Find where the given text appears and provide that cell's center as (X, Y) coordinate. 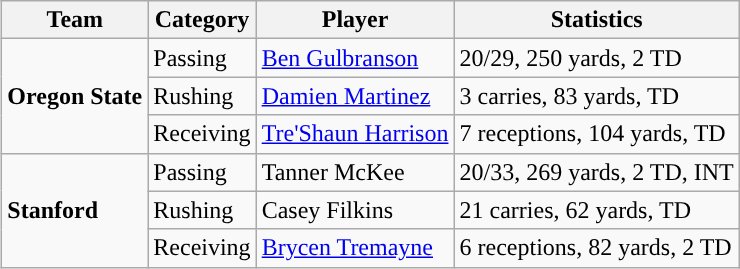
Tanner McKee (355, 172)
20/29, 250 yards, 2 TD (596, 58)
21 carries, 62 yards, TD (596, 210)
6 receptions, 82 yards, 2 TD (596, 248)
Statistics (596, 20)
7 receptions, 104 yards, TD (596, 134)
Damien Martinez (355, 96)
Casey Filkins (355, 210)
Ben Gulbranson (355, 58)
Tre'Shaun Harrison (355, 134)
20/33, 269 yards, 2 TD, INT (596, 172)
Stanford (75, 210)
Team (75, 20)
3 carries, 83 yards, TD (596, 96)
Brycen Tremayne (355, 248)
Category (202, 20)
Player (355, 20)
Oregon State (75, 96)
